Find where the given text appears and provide that cell's center as (x, y) coordinate. 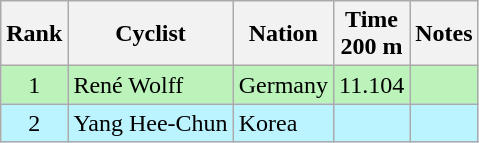
11.104 (371, 85)
Nation (283, 34)
Notes (444, 34)
Korea (283, 123)
2 (34, 123)
René Wolff (150, 85)
1 (34, 85)
Germany (283, 85)
Rank (34, 34)
Time200 m (371, 34)
Cyclist (150, 34)
Yang Hee-Chun (150, 123)
